Search for the cell housing the specified text and yield its [x, y] center coordinate. 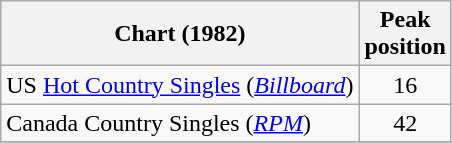
US Hot Country Singles (Billboard) [180, 85]
Canada Country Singles (RPM) [180, 123]
42 [405, 123]
Chart (1982) [180, 34]
16 [405, 85]
Peakposition [405, 34]
